Return the [x, y] coordinate for the center point of the cell that contains the specified text.  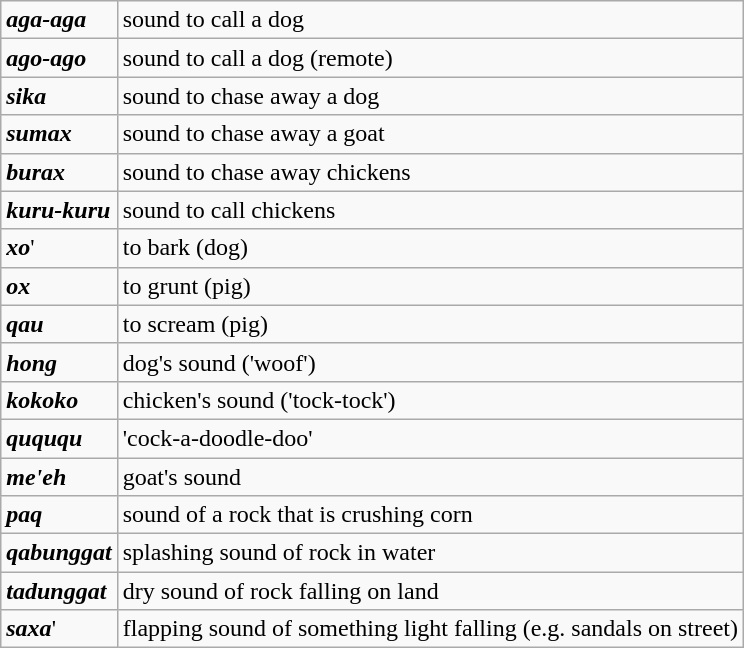
goat's sound [430, 477]
to bark (dog) [430, 248]
saxa' [59, 629]
ox [59, 286]
me'eh [59, 477]
dry sound of rock falling on land [430, 591]
sound to chase away chickens [430, 172]
sound of a rock that is crushing corn [430, 515]
to grunt (pig) [430, 286]
sika [59, 96]
sound to call a dog [430, 20]
xo' [59, 248]
kuru-kuru [59, 210]
kokoko [59, 400]
aga-aga [59, 20]
to scream (pig) [430, 324]
sound to chase away a goat [430, 134]
sound to chase away a dog [430, 96]
chicken's sound ('tock-tock') [430, 400]
burax [59, 172]
dog's sound ('woof') [430, 362]
splashing sound of rock in water [430, 553]
'cock-a-doodle-doo' [430, 438]
sound to call chickens [430, 210]
tadunggat [59, 591]
ago-ago [59, 58]
flapping sound of something light falling (e.g. sandals on street) [430, 629]
quququ [59, 438]
qabunggat [59, 553]
sumax [59, 134]
paq [59, 515]
qau [59, 324]
sound to call a dog (remote) [430, 58]
hong [59, 362]
